Return [X, Y] of the center of cell containing provided text 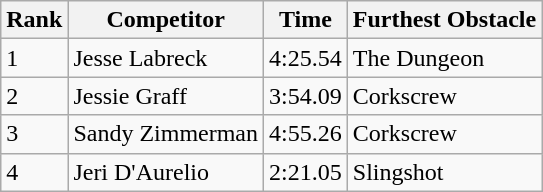
Jessie Graff [166, 96]
Sandy Zimmerman [166, 134]
4 [34, 172]
1 [34, 58]
4:55.26 [306, 134]
3:54.09 [306, 96]
Rank [34, 20]
2:21.05 [306, 172]
2 [34, 96]
Time [306, 20]
Slingshot [444, 172]
4:25.54 [306, 58]
Competitor [166, 20]
3 [34, 134]
Furthest Obstacle [444, 20]
Jesse Labreck [166, 58]
Jeri D'Aurelio [166, 172]
The Dungeon [444, 58]
